Extract the [X, Y] coordinate from the center of the cell holding the provided text.  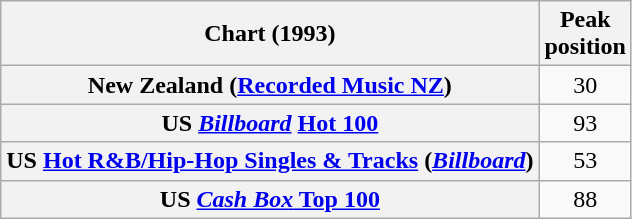
US Billboard Hot 100 [270, 123]
Peakposition [585, 34]
30 [585, 85]
93 [585, 123]
New Zealand (Recorded Music NZ) [270, 85]
88 [585, 199]
53 [585, 161]
Chart (1993) [270, 34]
US Cash Box Top 100 [270, 199]
US Hot R&B/Hip-Hop Singles & Tracks (Billboard) [270, 161]
